Scan for the cell matching the given text and deliver its [x, y] coordinate at center. 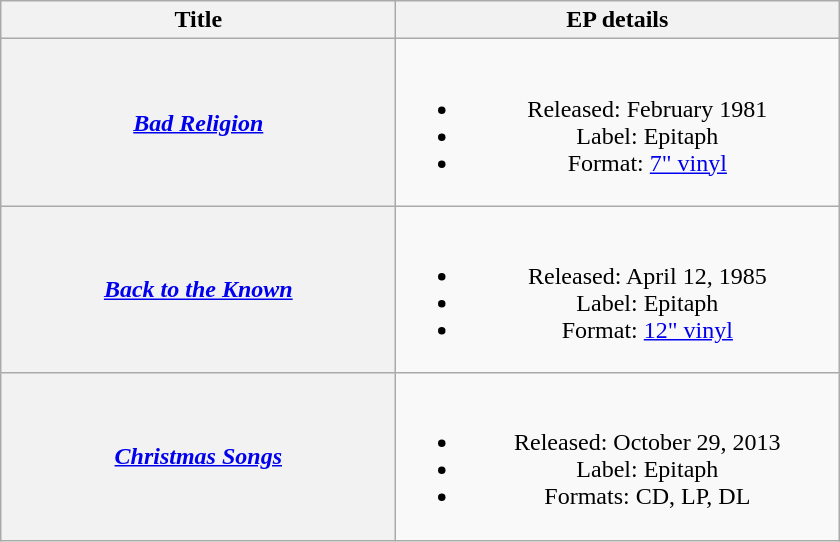
Back to the Known [198, 290]
Released: February 1981Label: EpitaphFormat: 7" vinyl [618, 122]
Released: April 12, 1985Label: EpitaphFormat: 12" vinyl [618, 290]
Christmas Songs [198, 456]
Bad Religion [198, 122]
EP details [618, 20]
Released: October 29, 2013Label: EpitaphFormats: CD, LP, DL [618, 456]
Title [198, 20]
